Detect which cell encompasses the target text, then output its (X, Y) center coordinate. 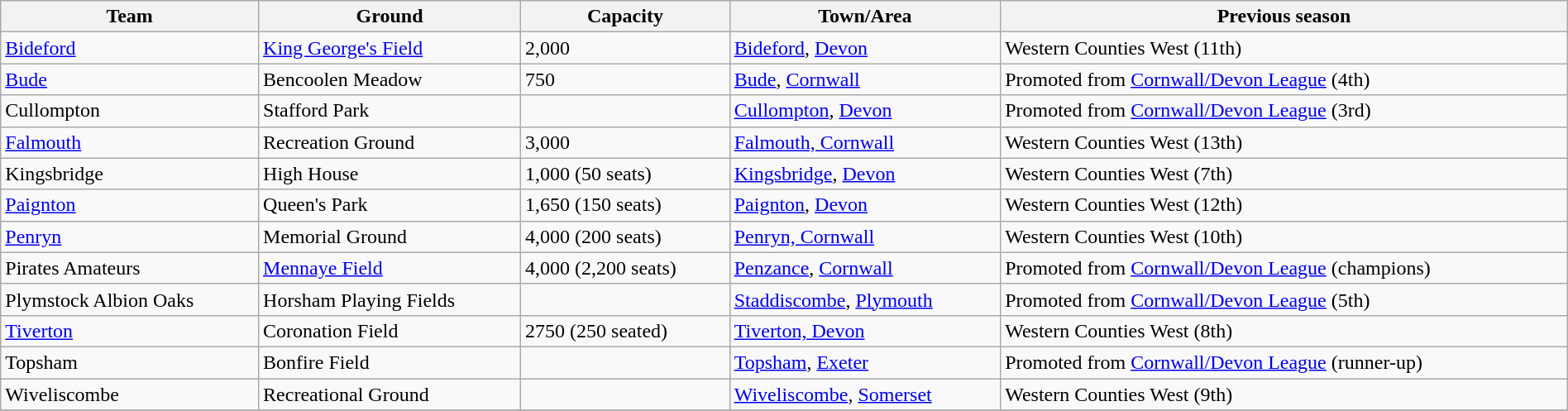
Kingsbridge (130, 174)
Topsham, Exeter (865, 362)
Wiveliscombe, Somerset (865, 394)
Paignton, Devon (865, 205)
Memorial Ground (390, 237)
Queen's Park (390, 205)
Pirates Amateurs (130, 268)
Horsham Playing Fields (390, 299)
Western Counties West (8th) (1284, 331)
Recreational Ground (390, 394)
Town/Area (865, 17)
Bideford, Devon (865, 48)
Cullompton, Devon (865, 111)
Ground (390, 17)
Staddiscombe, Plymouth (865, 299)
Bideford (130, 48)
Previous season (1284, 17)
Promoted from Cornwall/Devon League (5th) (1284, 299)
1,000 (50 seats) (625, 174)
750 (625, 79)
Wiveliscombe (130, 394)
Western Counties West (12th) (1284, 205)
Western Counties West (11th) (1284, 48)
Plymstock Albion Oaks (130, 299)
Paignton (130, 205)
King George's Field (390, 48)
Coronation Field (390, 331)
4,000 (2,200 seats) (625, 268)
Western Counties West (13th) (1284, 142)
Promoted from Cornwall/Devon League (runner-up) (1284, 362)
Tiverton, Devon (865, 331)
Falmouth, Cornwall (865, 142)
Western Counties West (9th) (1284, 394)
Kingsbridge, Devon (865, 174)
Tiverton (130, 331)
Bonfire Field (390, 362)
Penzance, Cornwall (865, 268)
Stafford Park (390, 111)
Western Counties West (7th) (1284, 174)
Penryn, Cornwall (865, 237)
4,000 (200 seats) (625, 237)
3,000 (625, 142)
Topsham (130, 362)
Promoted from Cornwall/Devon League (3rd) (1284, 111)
Bude, Cornwall (865, 79)
Western Counties West (10th) (1284, 237)
Recreation Ground (390, 142)
1,650 (150 seats) (625, 205)
2,000 (625, 48)
High House (390, 174)
Team (130, 17)
Falmouth (130, 142)
Promoted from Cornwall/Devon League (4th) (1284, 79)
Bencoolen Meadow (390, 79)
Mennaye Field (390, 268)
Capacity (625, 17)
2750 (250 seated) (625, 331)
Cullompton (130, 111)
Bude (130, 79)
Penryn (130, 237)
Promoted from Cornwall/Devon League (champions) (1284, 268)
